Output the [X, Y] coordinate of the center of the cell containing the given text.  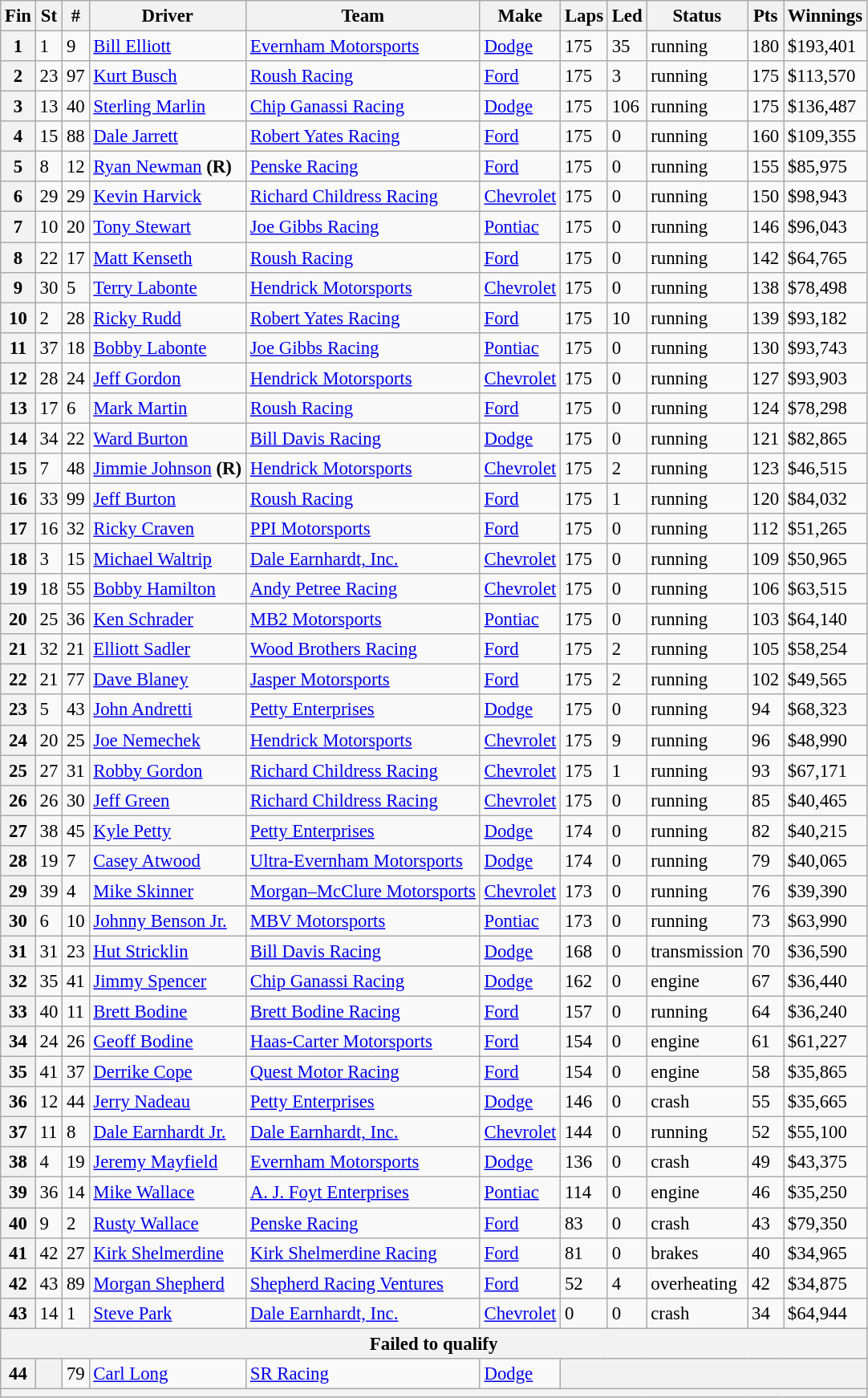
73 [765, 921]
# [75, 16]
Kevin Harvick [167, 197]
123 [765, 469]
$93,903 [825, 378]
Jeff Gordon [167, 378]
114 [584, 1193]
Ken Schrader [167, 620]
45 [75, 831]
St [48, 16]
Jerry Nadeau [167, 1102]
Robby Gordon [167, 770]
$35,665 [825, 1102]
Led [627, 16]
85 [765, 800]
88 [75, 136]
MBV Motorsports [363, 921]
Jeff Green [167, 800]
A. J. Foyt Enterprises [363, 1193]
Tony Stewart [167, 227]
Dale Jarrett [167, 136]
Mike Skinner [167, 891]
$61,227 [825, 1042]
Carl Long [167, 1374]
$85,975 [825, 167]
168 [584, 951]
$40,065 [825, 861]
Kurt Busch [167, 76]
Jasper Motorsports [363, 680]
brakes [697, 1253]
overheating [697, 1283]
$64,140 [825, 620]
$109,355 [825, 136]
$40,215 [825, 831]
Joe Nemechek [167, 740]
Failed to qualify [434, 1343]
76 [765, 891]
46 [765, 1193]
58 [765, 1072]
Haas-Carter Motorsports [363, 1042]
Casey Atwood [167, 861]
Laps [584, 16]
102 [765, 680]
PPI Motorsports [363, 529]
Ricky Craven [167, 529]
124 [765, 408]
Mike Wallace [167, 1193]
Rusty Wallace [167, 1223]
$93,182 [825, 318]
Derrike Cope [167, 1072]
$48,990 [825, 740]
83 [584, 1223]
$35,865 [825, 1072]
$34,965 [825, 1253]
$78,298 [825, 408]
$93,743 [825, 347]
138 [765, 287]
Driver [167, 16]
99 [75, 498]
$136,487 [825, 107]
105 [765, 649]
$39,390 [825, 891]
Dale Earnhardt Jr. [167, 1132]
142 [765, 258]
Jimmie Johnson (R) [167, 469]
112 [765, 529]
$58,254 [825, 649]
Matt Kenseth [167, 258]
155 [765, 167]
61 [765, 1042]
77 [75, 680]
157 [584, 1012]
Sterling Marlin [167, 107]
$64,765 [825, 258]
Brett Bodine [167, 1012]
120 [765, 498]
109 [765, 559]
$51,265 [825, 529]
121 [765, 438]
$68,323 [825, 710]
$82,865 [825, 438]
93 [765, 770]
180 [765, 47]
139 [765, 318]
$63,515 [825, 589]
Dave Blaney [167, 680]
Steve Park [167, 1313]
Ward Burton [167, 438]
SR Racing [363, 1374]
Fin [18, 16]
127 [765, 378]
Ricky Rudd [167, 318]
MB2 Motorsports [363, 620]
$36,440 [825, 981]
Hut Stricklin [167, 951]
89 [75, 1283]
$36,590 [825, 951]
64 [765, 1012]
Elliott Sadler [167, 649]
$78,498 [825, 287]
Andy Petree Racing [363, 589]
Michael Waltrip [167, 559]
Morgan Shepherd [167, 1283]
97 [75, 76]
Jeremy Mayfield [167, 1163]
48 [75, 469]
Kirk Shelmerdine [167, 1253]
94 [765, 710]
81 [584, 1253]
Quest Motor Racing [363, 1072]
Winnings [825, 16]
$96,043 [825, 227]
$36,240 [825, 1012]
$35,250 [825, 1193]
John Andretti [167, 710]
$67,171 [825, 770]
Brett Bodine Racing [363, 1012]
Terry Labonte [167, 287]
$55,100 [825, 1132]
Kirk Shelmerdine Racing [363, 1253]
$40,465 [825, 800]
Kyle Petty [167, 831]
Make [520, 16]
Jimmy Spencer [167, 981]
Ryan Newman (R) [167, 167]
70 [765, 951]
Bobby Hamilton [167, 589]
$84,032 [825, 498]
transmission [697, 951]
$79,350 [825, 1223]
49 [765, 1163]
Shepherd Racing Ventures [363, 1283]
130 [765, 347]
96 [765, 740]
Bobby Labonte [167, 347]
Team [363, 16]
$34,875 [825, 1283]
Jeff Burton [167, 498]
Ultra-Evernham Motorsports [363, 861]
160 [765, 136]
Status [697, 16]
Johnny Benson Jr. [167, 921]
$46,515 [825, 469]
Mark Martin [167, 408]
82 [765, 831]
$193,401 [825, 47]
$113,570 [825, 76]
103 [765, 620]
136 [584, 1163]
144 [584, 1132]
Geoff Bodine [167, 1042]
Morgan–McClure Motorsports [363, 891]
67 [765, 981]
$49,565 [825, 680]
$43,375 [825, 1163]
150 [765, 197]
Pts [765, 16]
$50,965 [825, 559]
$63,990 [825, 921]
$64,944 [825, 1313]
162 [584, 981]
Wood Brothers Racing [363, 649]
$98,943 [825, 197]
Bill Elliott [167, 47]
